Search for the cell housing the specified text and yield its [x, y] center coordinate. 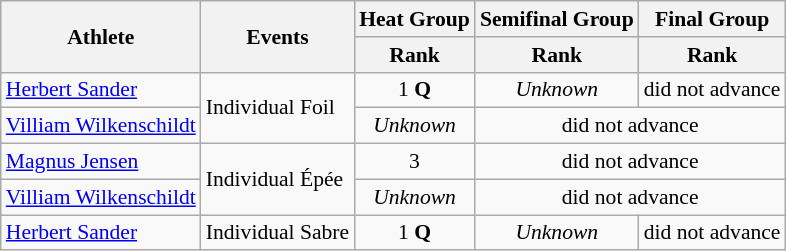
3 [414, 162]
Heat Group [414, 19]
Magnus Jensen [101, 162]
Individual Sabre [278, 233]
Final Group [712, 19]
Events [278, 36]
Semifinal Group [557, 19]
Individual Foil [278, 108]
Athlete [101, 36]
Individual Épée [278, 180]
